Find where the given text appears and provide that cell's center as (X, Y) coordinate. 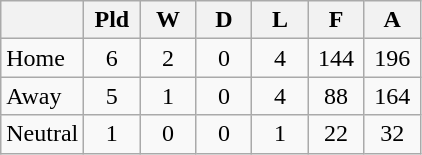
F (336, 20)
32 (392, 134)
Away (42, 96)
5 (112, 96)
6 (112, 58)
144 (336, 58)
2 (168, 58)
Neutral (42, 134)
W (168, 20)
A (392, 20)
Home (42, 58)
88 (336, 96)
196 (392, 58)
164 (392, 96)
L (280, 20)
D (224, 20)
Pld (112, 20)
22 (336, 134)
